Output the [x, y] coordinate of the center of the cell containing the given text.  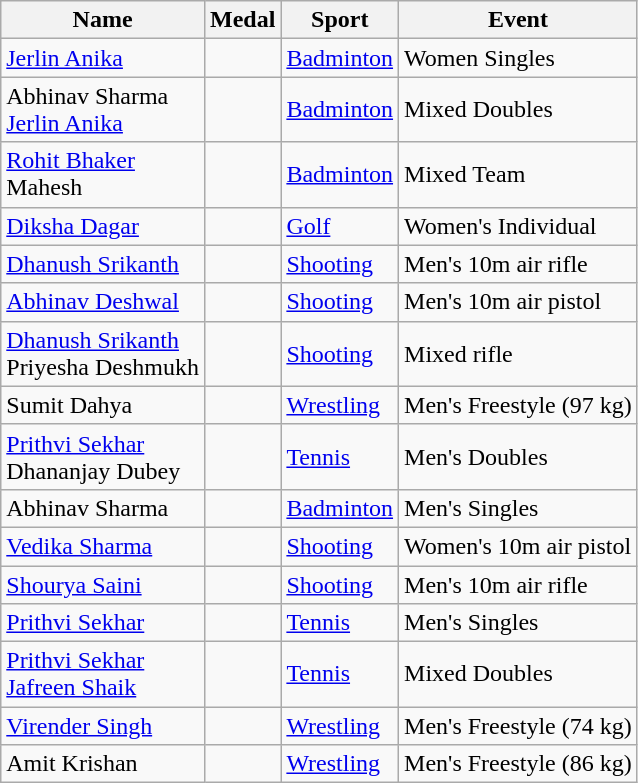
Men's Freestyle (97 kg) [518, 405]
Event [518, 20]
Abhinav SharmaJerlin Anika [103, 110]
Prithvi Sekhar [103, 623]
Vedika Sharma [103, 546]
Men's Freestyle (74 kg) [518, 726]
Prithvi SekharJafreen Shaik [103, 674]
Golf [340, 226]
Abhinav Deshwal [103, 302]
Virender Singh [103, 726]
Shourya Saini [103, 585]
Abhinav Sharma [103, 508]
Rohit BhakerMahesh [103, 174]
Women Singles [518, 58]
Men's Doubles [518, 456]
Medal [242, 20]
Mixed rifle [518, 354]
Women's 10m air pistol [518, 546]
Sumit Dahya [103, 405]
Name [103, 20]
Dhanush Srikanth [103, 264]
Sport [340, 20]
Jerlin Anika [103, 58]
Women's Individual [518, 226]
Mixed Team [518, 174]
Dhanush SrikanthPriyesha Deshmukh [103, 354]
Diksha Dagar [103, 226]
Amit Krishan [103, 764]
Men's Freestyle (86 kg) [518, 764]
Prithvi SekharDhananjay Dubey [103, 456]
Men's 10m air pistol [518, 302]
